Extract the (X, Y) coordinate from the center of the cell holding the provided text.  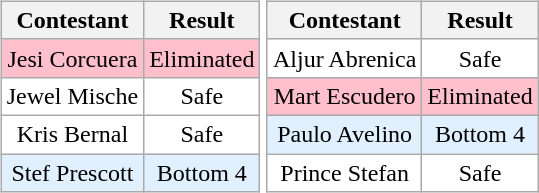
Paulo Avelino (344, 134)
Kris Bernal (72, 134)
Prince Stefan (344, 173)
Mart Escudero (344, 96)
Jesi Corcuera (72, 58)
Jewel Mische (72, 96)
Stef Prescott (72, 173)
Aljur Abrenica (344, 58)
